From the cell containing the given text, extract its center point as (x, y) coordinate. 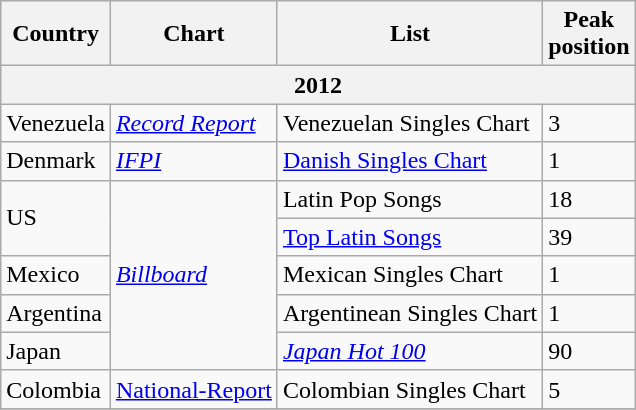
3 (589, 123)
US (56, 218)
90 (589, 351)
IFPI (194, 161)
39 (589, 237)
18 (589, 199)
Peakposition (589, 34)
National-Report (194, 389)
Mexico (56, 275)
Chart (194, 34)
Danish Singles Chart (410, 161)
Billboard (194, 275)
Colombia (56, 389)
Country (56, 34)
Mexican Singles Chart (410, 275)
Argentinean Singles Chart (410, 313)
2012 (318, 85)
Record Report (194, 123)
5 (589, 389)
Latin Pop Songs (410, 199)
Venezuelan Singles Chart (410, 123)
List (410, 34)
Japan (56, 351)
Japan Hot 100 (410, 351)
Venezuela (56, 123)
Argentina (56, 313)
Denmark (56, 161)
Top Latin Songs (410, 237)
Colombian Singles Chart (410, 389)
